For the text-containing cell, return its midpoint in (X, Y) coordinate format. 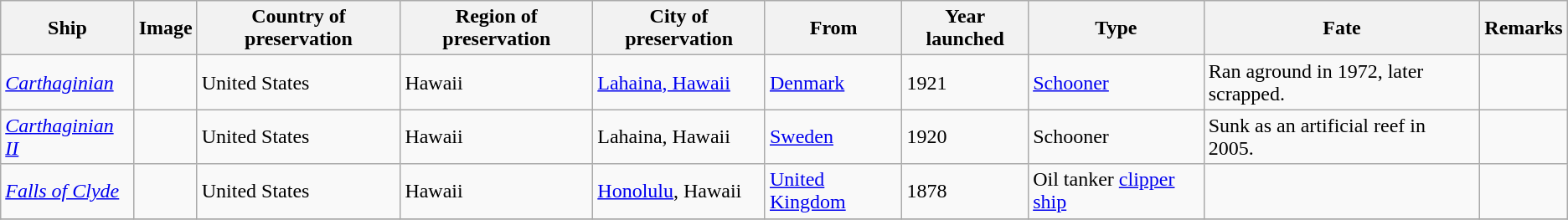
Ran aground in 1972, later scrapped. (1342, 82)
Ship (67, 28)
1921 (965, 82)
From (833, 28)
Sweden (833, 137)
Carthaginian (67, 82)
Country of preservation (298, 28)
City of preservation (679, 28)
Oil tanker clipper ship (1117, 191)
United Kingdom (833, 191)
Type (1117, 28)
Year launched (965, 28)
1920 (965, 137)
Image (166, 28)
Carthaginian II (67, 137)
Remarks (1524, 28)
Fate (1342, 28)
Denmark (833, 82)
1878 (965, 191)
Honolulu, Hawaii (679, 191)
Falls of Clyde (67, 191)
Region of preservation (497, 28)
Sunk as an artificial reef in 2005. (1342, 137)
